Search for the cell housing the specified text and yield its (x, y) center coordinate. 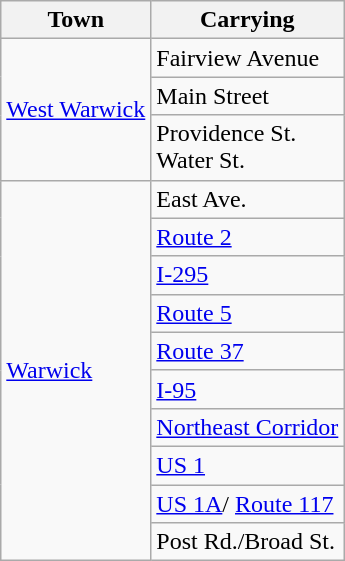
Providence St.Water St. (248, 148)
I-295 (248, 275)
Post Rd./Broad St. (248, 542)
Town (76, 20)
Warwick (76, 370)
US 1 (248, 465)
Carrying (248, 20)
East Ave. (248, 199)
Route 5 (248, 313)
Fairview Avenue (248, 58)
Northeast Corridor (248, 427)
Route 37 (248, 351)
Main Street (248, 96)
I-95 (248, 389)
West Warwick (76, 110)
US 1A/ Route 117 (248, 503)
Route 2 (248, 237)
